Return [X, Y] of the center of cell containing provided text 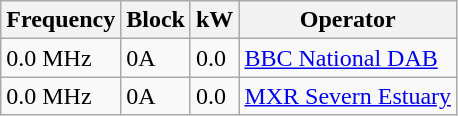
MXR Severn Estuary [348, 96]
kW [214, 20]
Operator [348, 20]
BBC National DAB [348, 58]
Frequency [61, 20]
Block [156, 20]
